Extract the (X, Y) coordinate from the center of the cell holding the provided text.  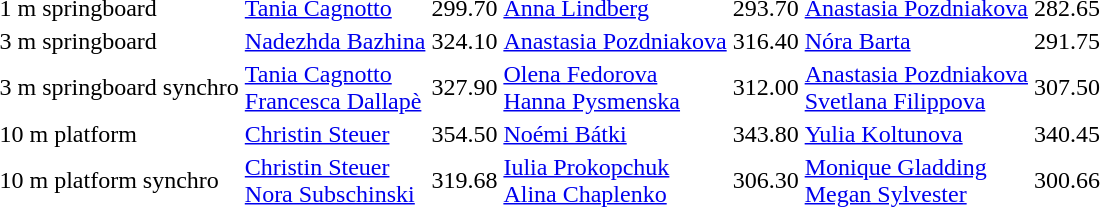
324.10 (464, 41)
Nadezhda Bazhina (335, 41)
Anastasia Pozdniakova (615, 41)
Noémi Bátki (615, 134)
312.00 (766, 88)
327.90 (464, 88)
Olena FedorovaHanna Pysmenska (615, 88)
Christin Steuer (335, 134)
354.50 (464, 134)
Tania CagnottoFrancesca Dallapè (335, 88)
343.80 (766, 134)
Yulia Koltunova (916, 134)
Anastasia PozdniakovaSvetlana Filippova (916, 88)
316.40 (766, 41)
Nóra Barta (916, 41)
